Search for the cell housing the specified text and yield its (x, y) center coordinate. 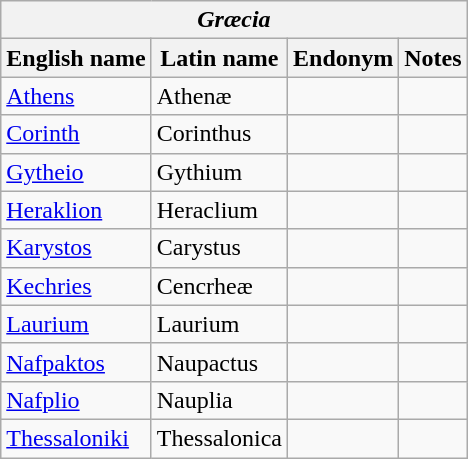
Corinthus (219, 134)
Gythium (219, 172)
Karystos (76, 248)
Gytheio (76, 172)
Naupactus (219, 362)
Heraclium (219, 210)
Latin name (219, 58)
Cencrheæ (219, 286)
Heraklion (76, 210)
Notes (433, 58)
Nauplia (219, 400)
Græcia (234, 20)
Corinth (76, 134)
Nafplio (76, 400)
Nafpaktos (76, 362)
Endonym (344, 58)
Thessalonica (219, 438)
English name (76, 58)
Athenæ (219, 96)
Carystus (219, 248)
Athens (76, 96)
Kechries (76, 286)
Thessaloniki (76, 438)
